Determine the (x, y) coordinate at the center of the cell enclosing the given text.  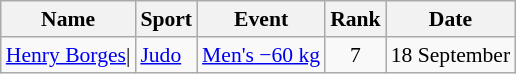
18 September (450, 55)
Name (68, 19)
7 (356, 55)
Henry Borges| (68, 55)
Rank (356, 19)
Men's −60 kg (261, 55)
Judo (166, 55)
Date (450, 19)
Sport (166, 19)
Event (261, 19)
